From the cell containing the given text, extract its center point as (x, y) coordinate. 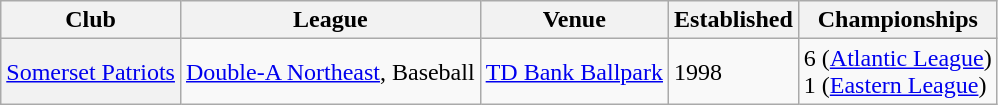
6 (Atlantic League)1 (Eastern League) (898, 72)
Somerset Patriots (91, 72)
Established (734, 20)
Double-A Northeast, Baseball (330, 72)
Club (91, 20)
Venue (574, 20)
TD Bank Ballpark (574, 72)
League (330, 20)
Championships (898, 20)
1998 (734, 72)
